Output the (X, Y) coordinate of the center of the cell containing the given text.  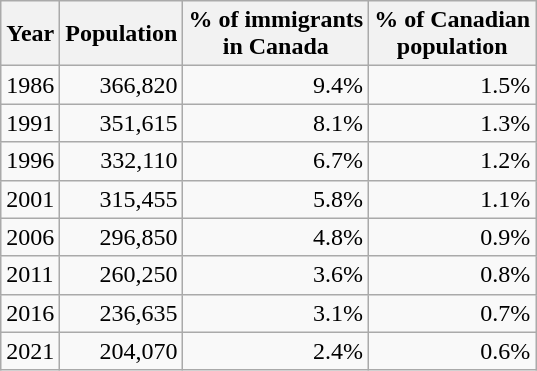
332,110 (122, 161)
0.8% (452, 275)
% of Canadianpopulation (452, 34)
2001 (30, 199)
351,615 (122, 123)
3.6% (276, 275)
0.6% (452, 351)
2011 (30, 275)
1.5% (452, 85)
2006 (30, 237)
260,250 (122, 275)
1991 (30, 123)
315,455 (122, 199)
4.8% (276, 237)
8.1% (276, 123)
Population (122, 34)
5.8% (276, 199)
9.4% (276, 85)
0.7% (452, 313)
2021 (30, 351)
Year (30, 34)
296,850 (122, 237)
1996 (30, 161)
236,635 (122, 313)
6.7% (276, 161)
2016 (30, 313)
1.1% (452, 199)
1986 (30, 85)
0.9% (452, 237)
3.1% (276, 313)
1.2% (452, 161)
2.4% (276, 351)
% of immigrantsin Canada (276, 34)
1.3% (452, 123)
366,820 (122, 85)
204,070 (122, 351)
